Provide the (x, y) coordinate of the cell's center where the given text is located.  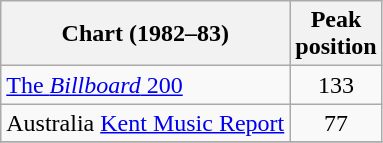
Australia Kent Music Report (146, 123)
Peakposition (336, 34)
Chart (1982–83) (146, 34)
77 (336, 123)
The Billboard 200 (146, 85)
133 (336, 85)
